Identify which cell holds the provided text, then report its [x, y] central coordinate. 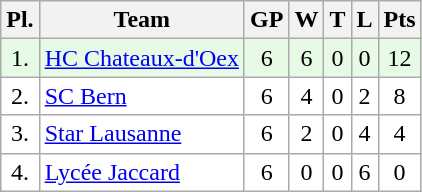
T [338, 20]
HC Chateaux-d'Oex [142, 58]
SC Bern [142, 96]
Pts [400, 20]
12 [400, 58]
8 [400, 96]
2. [20, 96]
Team [142, 20]
4. [20, 172]
W [306, 20]
Lycée Jaccard [142, 172]
Pl. [20, 20]
L [364, 20]
3. [20, 134]
1. [20, 58]
Star Lausanne [142, 134]
GP [266, 20]
